Return the [x, y] coordinate for the center point of the cell that contains the specified text.  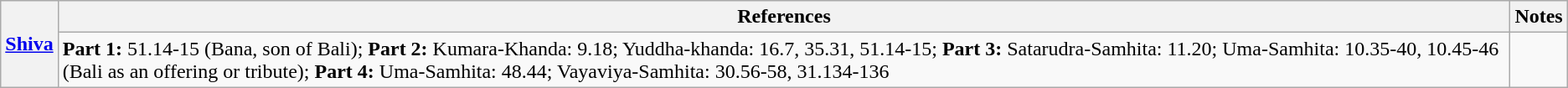
References [784, 17]
Notes [1539, 17]
Shiva [29, 44]
